Identify which cell holds the provided text, then report its [X, Y] central coordinate. 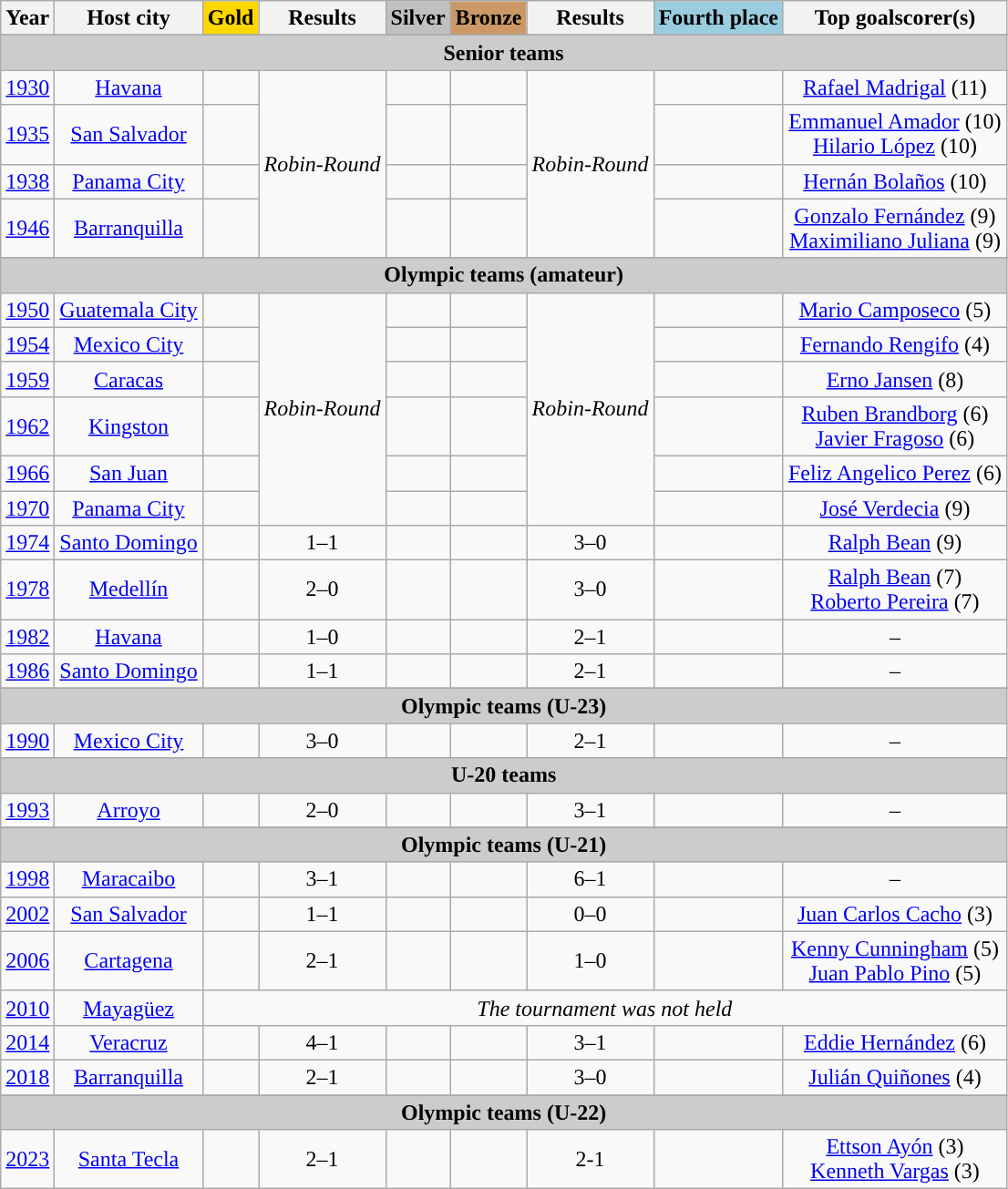
Santa Tecla [129, 1159]
Silver [417, 18]
Gold [231, 18]
4–1 [323, 1042]
1993 [27, 810]
1950 [27, 310]
Emmanuel Amador (10) Hilario López (10) [895, 135]
1935 [27, 135]
Kingston [129, 426]
Feliz Angelico Perez (6) [895, 473]
Fourth place [718, 18]
2014 [27, 1042]
Olympic teams (amateur) [504, 275]
Maracaibo [129, 879]
Ralph Bean (9) [895, 543]
1966 [27, 473]
1982 [27, 637]
Top goalscorer(s) [895, 18]
Guatemala City [129, 310]
Mario Camposeco (5) [895, 310]
José Verdecia (9) [895, 507]
Olympic teams (U-23) [504, 706]
Eddie Hernández (6) [895, 1042]
1990 [27, 741]
1946 [27, 228]
2010 [27, 1008]
Mayagüez [129, 1008]
Ralph Bean (7) Roberto Pereira (7) [895, 590]
Hernán Bolaños (10) [895, 181]
Kenny Cunningham (5) Juan Pablo Pino (5) [895, 960]
1974 [27, 543]
0–0 [591, 914]
Cartagena [129, 960]
Olympic teams (U-21) [504, 845]
Erno Jansen (8) [895, 379]
Medellín [129, 590]
2023 [27, 1159]
Gonzalo Fernández (9) Maximiliano Juliana (9) [895, 228]
Year [27, 18]
1938 [27, 181]
1959 [27, 379]
1954 [27, 344]
Arroyo [129, 810]
Bronze [489, 18]
2002 [27, 914]
Veracruz [129, 1042]
1970 [27, 507]
The tournament was not held [604, 1008]
1978 [27, 590]
Olympic teams (U-22) [504, 1112]
Juan Carlos Cacho (3) [895, 914]
Julián Quiñones (4) [895, 1077]
1986 [27, 671]
San Juan [129, 473]
2-1 [591, 1159]
Rafael Madrigal (11) [895, 87]
Senior teams [504, 53]
Caracas [129, 379]
U-20 teams [504, 775]
2006 [27, 960]
1998 [27, 879]
Fernando Rengifo (4) [895, 344]
Ruben Brandborg (6) Javier Fragoso (6) [895, 426]
6–1 [591, 879]
Host city [129, 18]
2018 [27, 1077]
1930 [27, 87]
Ettson Ayón (3) Kenneth Vargas (3) [895, 1159]
1962 [27, 426]
